Locate the cell with the specified text and output its [X, Y] center coordinate. 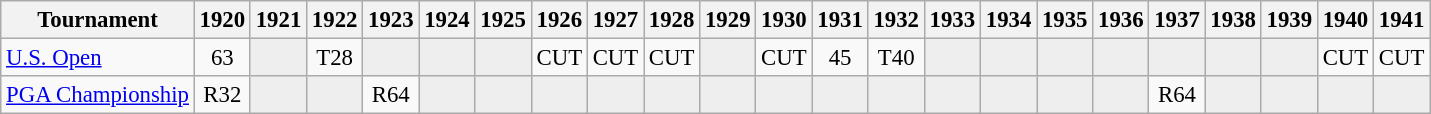
1924 [447, 20]
1939 [1289, 20]
Tournament [98, 20]
63 [222, 58]
1941 [1402, 20]
T28 [335, 58]
1932 [896, 20]
1938 [1233, 20]
1920 [222, 20]
1930 [784, 20]
1927 [615, 20]
45 [840, 58]
1922 [335, 20]
1935 [1065, 20]
T40 [896, 58]
1940 [1345, 20]
1921 [278, 20]
U.S. Open [98, 58]
1929 [728, 20]
1934 [1008, 20]
1925 [503, 20]
1928 [672, 20]
1936 [1121, 20]
1933 [952, 20]
1931 [840, 20]
1926 [559, 20]
1937 [1177, 20]
1923 [391, 20]
R32 [222, 95]
PGA Championship [98, 95]
